For the text-containing cell, return its midpoint in [x, y] coordinate format. 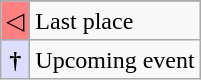
Last place [115, 21]
† [16, 59]
◁ [16, 21]
Upcoming event [115, 59]
